Extract the (x, y) coordinate from the center of the cell holding the provided text.  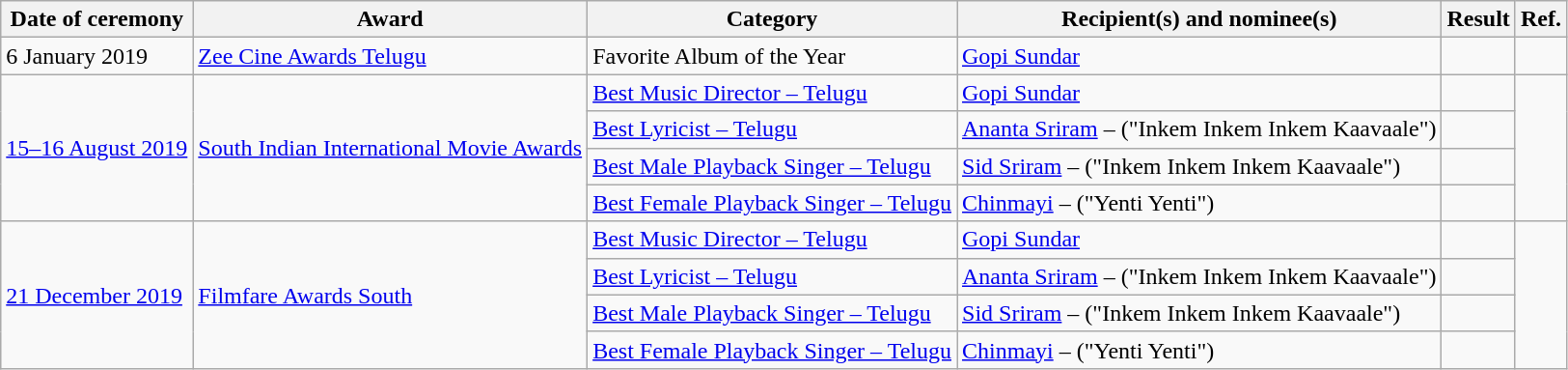
15–16 August 2019 (96, 148)
Result (1478, 19)
Date of ceremony (96, 19)
Favorite Album of the Year (772, 56)
South Indian International Movie Awards (390, 148)
Award (390, 19)
Zee Cine Awards Telugu (390, 56)
Ref. (1540, 19)
Filmfare Awards South (390, 295)
Category (772, 19)
6 January 2019 (96, 56)
21 December 2019 (96, 295)
Recipient(s) and nominee(s) (1199, 19)
